Provide the [X, Y] coordinate of the cell's center where the given text is located.  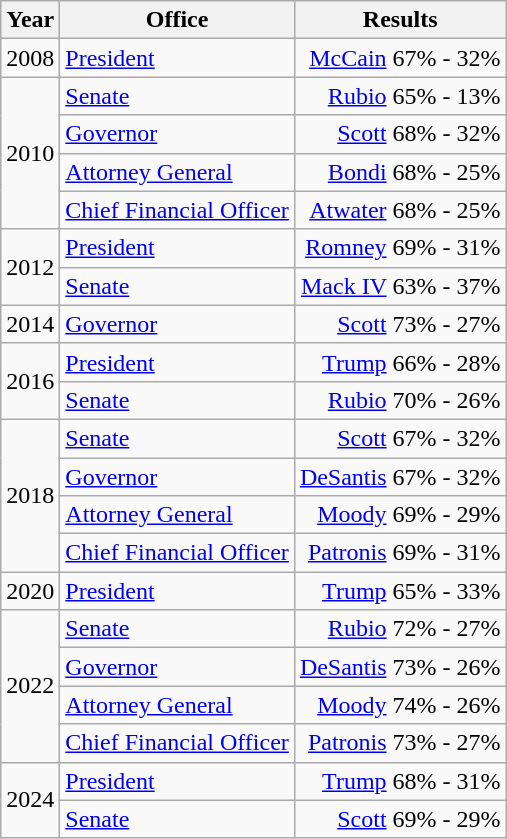
Scott 68% - 32% [400, 134]
Scott 69% - 29% [400, 819]
2010 [30, 153]
Trump 66% - 28% [400, 362]
Scott 67% - 32% [400, 438]
Year [30, 20]
Office [178, 20]
Results [400, 20]
Moody 74% - 26% [400, 705]
Rubio 72% - 27% [400, 629]
Trump 65% - 33% [400, 591]
Atwater 68% - 25% [400, 210]
Romney 69% - 31% [400, 248]
Scott 73% - 27% [400, 324]
2012 [30, 267]
Patronis 73% - 27% [400, 743]
Trump 68% - 31% [400, 781]
Moody 69% - 29% [400, 515]
2014 [30, 324]
2024 [30, 800]
DeSantis 73% - 26% [400, 667]
DeSantis 67% - 32% [400, 477]
Rubio 70% - 26% [400, 400]
Mack IV 63% - 37% [400, 286]
Patronis 69% - 31% [400, 553]
McCain 67% - 32% [400, 58]
2018 [30, 495]
2022 [30, 686]
Bondi 68% - 25% [400, 172]
2016 [30, 381]
Rubio 65% - 13% [400, 96]
2020 [30, 591]
2008 [30, 58]
